Provide the (X, Y) coordinate of the cell's center where the given text is located.  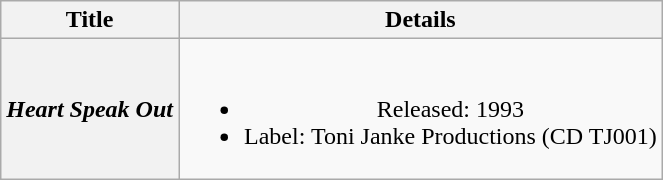
Heart Speak Out (90, 109)
Details (420, 20)
Released: 1993Label: Toni Janke Productions (CD TJ001) (420, 109)
Title (90, 20)
